Return the (x, y) coordinate for the center point of the cell that contains the specified text.  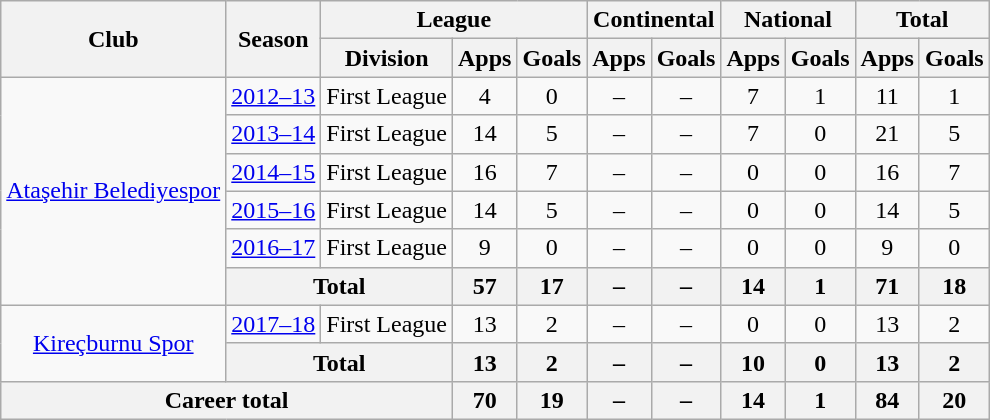
Kireçburnu Spor (114, 343)
4 (485, 96)
11 (887, 96)
71 (887, 286)
Career total (227, 400)
57 (485, 286)
2015–16 (274, 210)
2013–14 (274, 134)
Continental (654, 20)
84 (887, 400)
70 (485, 400)
10 (753, 362)
Ataşehir Belediyespor (114, 191)
18 (954, 286)
Club (114, 39)
2014–15 (274, 172)
2016–17 (274, 248)
20 (954, 400)
17 (552, 286)
League (454, 20)
2017–18 (274, 324)
2012–13 (274, 96)
Season (274, 39)
19 (552, 400)
Division (387, 58)
National (788, 20)
21 (887, 134)
